Extract the (X, Y) coordinate from the center of the cell holding the provided text.  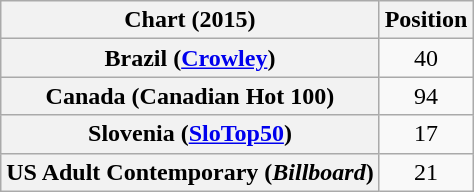
17 (426, 134)
Brazil (Crowley) (190, 58)
21 (426, 172)
Chart (2015) (190, 20)
US Adult Contemporary (Billboard) (190, 172)
Slovenia (SloTop50) (190, 134)
Canada (Canadian Hot 100) (190, 96)
94 (426, 96)
Position (426, 20)
40 (426, 58)
